Capture the cell that displays the provided text and extract its [x, y] central coordinate. 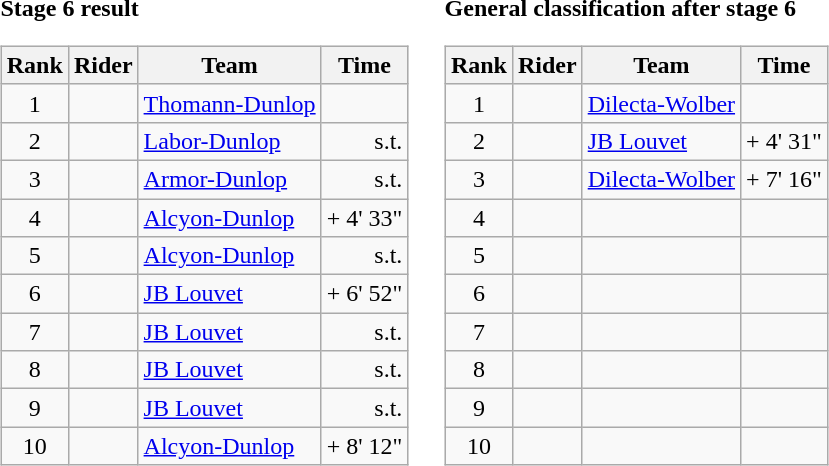
+ 7' 16" [784, 179]
Thomann-Dunlop [230, 103]
+ 6' 52" [364, 294]
Armor-Dunlop [230, 179]
Labor-Dunlop [230, 141]
+ 4' 31" [784, 141]
+ 4' 33" [364, 217]
+ 8' 12" [364, 446]
